Pinpoint the cell where the given text exists, returning its [X, Y] midpoint coordinate. 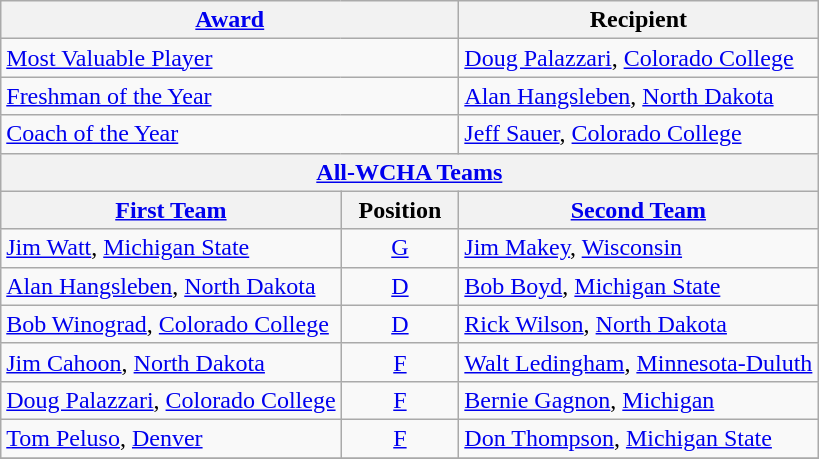
Coach of the Year [230, 134]
Tom Peluso, Denver [171, 438]
Walt Ledingham, Minnesota-Duluth [638, 362]
Bob Winograd, Colorado College [171, 324]
Don Thompson, Michigan State [638, 438]
First Team [171, 210]
All-WCHA Teams [410, 172]
Most Valuable Player [230, 58]
G [400, 248]
Position [400, 210]
Second Team [638, 210]
Bob Boyd, Michigan State [638, 286]
Recipient [638, 20]
Jim Watt, Michigan State [171, 248]
Rick Wilson, North Dakota [638, 324]
Jim Makey, Wisconsin [638, 248]
Bernie Gagnon, Michigan [638, 400]
Jeff Sauer, Colorado College [638, 134]
Award [230, 20]
Freshman of the Year [230, 96]
Jim Cahoon, North Dakota [171, 362]
